Scan for the cell matching the given text and deliver its (x, y) coordinate at center. 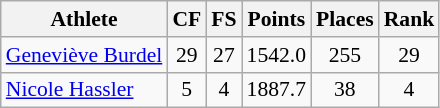
Points (276, 19)
27 (224, 55)
5 (186, 90)
38 (345, 90)
1887.7 (276, 90)
255 (345, 55)
Rank (410, 19)
CF (186, 19)
FS (224, 19)
Places (345, 19)
1542.0 (276, 55)
Geneviève Burdel (84, 55)
Athlete (84, 19)
Nicole Hassler (84, 90)
